Capture the cell that displays the provided text and extract its [X, Y] central coordinate. 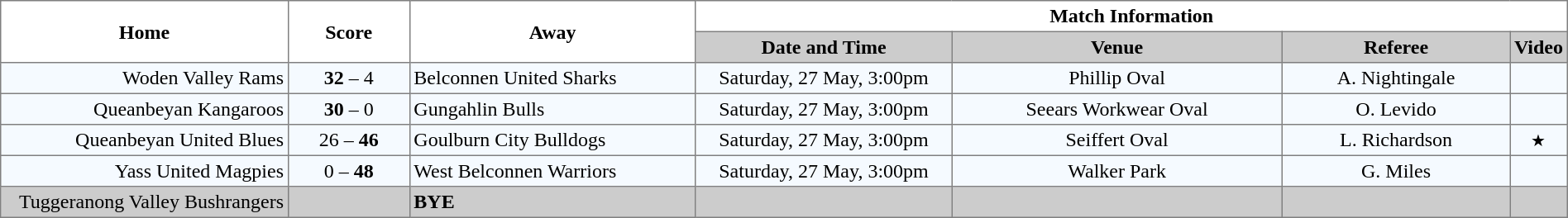
Video [1539, 47]
Match Information [1131, 17]
Venue [1117, 47]
26 – 46 [349, 140]
Yass United Magpies [144, 171]
Score [349, 31]
32 – 4 [349, 78]
30 – 0 [349, 109]
Belconnen United Sharks [552, 78]
★ [1539, 140]
Gungahlin Bulls [552, 109]
Woden Valley Rams [144, 78]
Away [552, 31]
Queanbeyan United Blues [144, 140]
0 – 48 [349, 171]
Goulburn City Bulldogs [552, 140]
Walker Park [1117, 171]
G. Miles [1396, 171]
Queanbeyan Kangaroos [144, 109]
Referee [1396, 47]
Date and Time [824, 47]
Phillip Oval [1117, 78]
West Belconnen Warriors [552, 171]
O. Levido [1396, 109]
A. Nightingale [1396, 78]
Home [144, 31]
Tuggeranong Valley Bushrangers [144, 202]
BYE [552, 202]
Seiffert Oval [1117, 140]
L. Richardson [1396, 140]
Seears Workwear Oval [1117, 109]
